Pinpoint the cell where the given text exists, returning its (X, Y) midpoint coordinate. 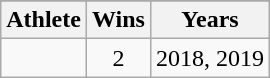
2 (118, 58)
2018, 2019 (210, 58)
Athlete (44, 20)
Wins (118, 20)
Years (210, 20)
